Determine the (X, Y) coordinate at the center of the cell enclosing the given text.  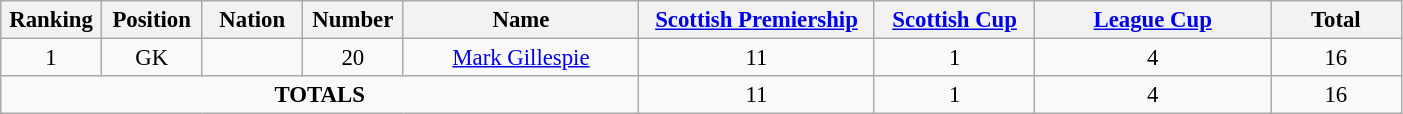
GK (152, 58)
Name (521, 20)
20 (354, 58)
Scottish Premiership (757, 20)
Number (354, 20)
Position (152, 20)
TOTALS (320, 95)
League Cup (1153, 20)
Scottish Cup (954, 20)
Nation (252, 20)
Total (1336, 20)
Mark Gillespie (521, 58)
Ranking (52, 20)
